Find where the given text appears and provide that cell's center as (x, y) coordinate. 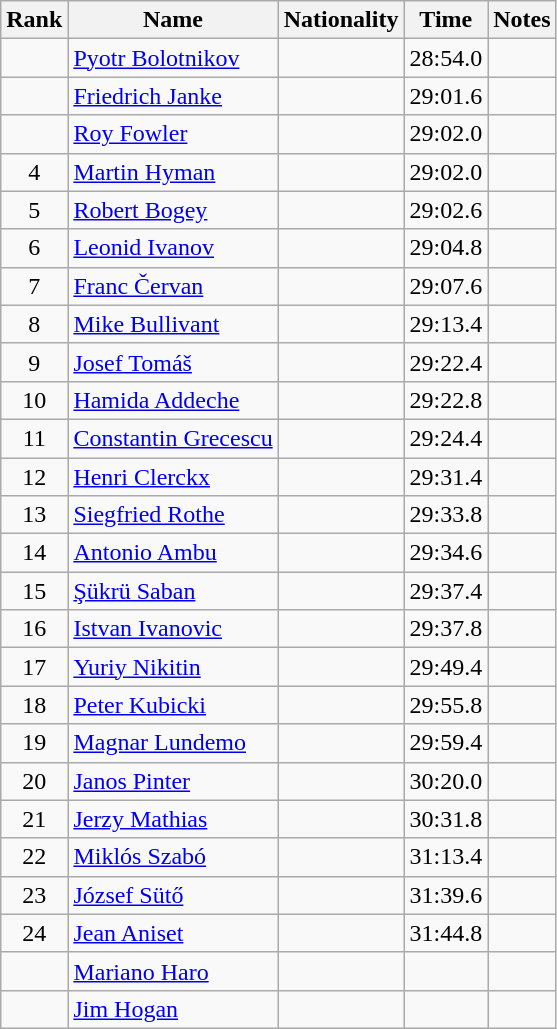
29:07.6 (446, 286)
29:34.6 (446, 553)
Name (173, 20)
31:13.4 (446, 857)
Rank (34, 20)
29:49.4 (446, 667)
29:24.4 (446, 438)
Josef Tomáš (173, 362)
Roy Fowler (173, 134)
22 (34, 857)
31:39.6 (446, 895)
24 (34, 933)
15 (34, 591)
29:31.4 (446, 477)
Time (446, 20)
7 (34, 286)
13 (34, 515)
18 (34, 705)
Robert Bogey (173, 210)
Peter Kubicki (173, 705)
Constantin Grecescu (173, 438)
29:13.4 (446, 324)
29:22.8 (446, 400)
Martin Hyman (173, 172)
31:44.8 (446, 933)
6 (34, 248)
Jim Hogan (173, 1009)
11 (34, 438)
Janos Pinter (173, 781)
4 (34, 172)
Şükrü Saban (173, 591)
Leonid Ivanov (173, 248)
Friedrich Janke (173, 96)
Magnar Lundemo (173, 743)
5 (34, 210)
Mike Bullivant (173, 324)
23 (34, 895)
17 (34, 667)
29:02.6 (446, 210)
21 (34, 819)
29:01.6 (446, 96)
Siegfried Rothe (173, 515)
Pyotr Bolotnikov (173, 58)
29:55.8 (446, 705)
Mariano Haro (173, 971)
Jean Aniset (173, 933)
Hamida Addeche (173, 400)
Miklós Szabó (173, 857)
József Sütő (173, 895)
Henri Clerckx (173, 477)
8 (34, 324)
12 (34, 477)
10 (34, 400)
29:59.4 (446, 743)
Franc Červan (173, 286)
Nationality (341, 20)
Notes (522, 20)
9 (34, 362)
20 (34, 781)
29:33.8 (446, 515)
29:37.8 (446, 629)
29:04.8 (446, 248)
14 (34, 553)
30:31.8 (446, 819)
28:54.0 (446, 58)
Istvan Ivanovic (173, 629)
29:22.4 (446, 362)
16 (34, 629)
Antonio Ambu (173, 553)
Yuriy Nikitin (173, 667)
19 (34, 743)
Jerzy Mathias (173, 819)
29:37.4 (446, 591)
30:20.0 (446, 781)
